Output the [x, y] coordinate of the center of the cell containing the given text.  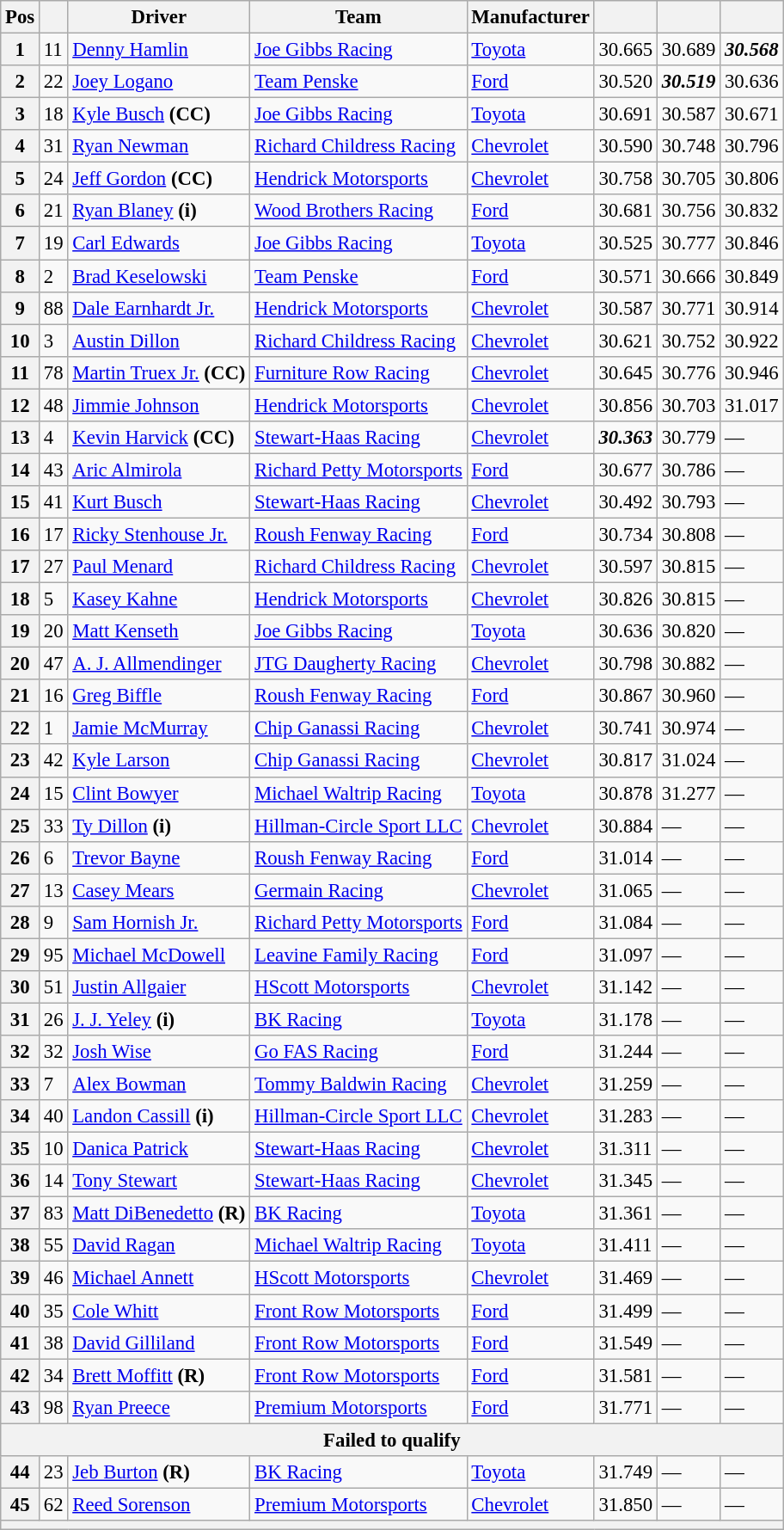
Ricky Stenhouse Jr. [159, 534]
Team [358, 17]
47 [53, 664]
30.796 [751, 146]
30.776 [688, 372]
45 [21, 1504]
39 [21, 1278]
31.749 [626, 1472]
Denny Hamlin [159, 50]
30.645 [626, 372]
30.808 [688, 534]
Clint Bowyer [159, 793]
30.820 [688, 631]
30.758 [626, 179]
30.777 [688, 243]
Carl Edwards [159, 243]
30.748 [688, 146]
31.581 [626, 1375]
Go FAS Racing [358, 1052]
Jeb Burton (R) [159, 1472]
51 [53, 987]
30.689 [688, 50]
30.884 [626, 826]
Ryan Preece [159, 1407]
Austin Dillon [159, 341]
David Gilliland [159, 1343]
Kyle Larson [159, 761]
83 [53, 1214]
Sam Hornish Jr. [159, 923]
J. J. Yeley (i) [159, 1019]
Joey Logano [159, 82]
31.549 [626, 1343]
31.244 [626, 1052]
Jimmie Johnson [159, 405]
30.741 [626, 728]
30.832 [751, 211]
30.786 [688, 470]
Casey Mears [159, 890]
30.520 [626, 82]
Driver [159, 17]
31.084 [626, 923]
Pos [21, 17]
31.411 [626, 1246]
30.705 [688, 179]
31.017 [751, 405]
30.793 [688, 502]
31.361 [626, 1214]
30.681 [626, 211]
30.878 [626, 793]
Ty Dillon (i) [159, 826]
A. J. Allmendinger [159, 664]
30.666 [688, 276]
30.817 [626, 761]
30.882 [688, 664]
31.259 [626, 1085]
8 [21, 276]
30.922 [751, 341]
Ryan Blaney (i) [159, 211]
30.867 [626, 696]
30.590 [626, 146]
31.014 [626, 857]
31.469 [626, 1278]
Kasey Kahne [159, 599]
Jeff Gordon (CC) [159, 179]
31.345 [626, 1181]
Danica Patrick [159, 1149]
JTG Daugherty Racing [358, 664]
Landon Cassill (i) [159, 1116]
30.826 [626, 599]
25 [21, 826]
30.677 [626, 470]
Tony Stewart [159, 1181]
30.798 [626, 664]
30.849 [751, 276]
30.756 [688, 211]
30.914 [751, 308]
Cole Whitt [159, 1311]
30.665 [626, 50]
62 [53, 1504]
31.065 [626, 890]
30.363 [626, 438]
31.850 [626, 1504]
Wood Brothers Racing [358, 211]
30.734 [626, 534]
Kyle Busch (CC) [159, 114]
Leavine Family Racing [358, 955]
Reed Sorenson [159, 1504]
Michael McDowell [159, 955]
Manufacturer [530, 17]
44 [21, 1472]
Matt DiBenedetto (R) [159, 1214]
55 [53, 1246]
30.703 [688, 405]
Trevor Bayne [159, 857]
Michael Annett [159, 1278]
Aric Almirola [159, 470]
31.499 [626, 1311]
30.779 [688, 438]
30.519 [688, 82]
30.806 [751, 179]
31.178 [626, 1019]
30.525 [626, 243]
Alex Bowman [159, 1085]
30.846 [751, 243]
30.946 [751, 372]
Matt Kenseth [159, 631]
Kevin Harvick (CC) [159, 438]
Dale Earnhardt Jr. [159, 308]
30.752 [688, 341]
30.597 [626, 567]
46 [53, 1278]
31.024 [688, 761]
Greg Biffle [159, 696]
Martin Truex Jr. (CC) [159, 372]
Failed to qualify [392, 1440]
Jamie McMurray [159, 728]
30.960 [688, 696]
78 [53, 372]
30.571 [626, 276]
88 [53, 308]
95 [53, 955]
98 [53, 1407]
Josh Wise [159, 1052]
David Ragan [159, 1246]
30.974 [688, 728]
Kurt Busch [159, 502]
37 [21, 1214]
Brad Keselowski [159, 276]
31.283 [626, 1116]
Tommy Baldwin Racing [358, 1085]
36 [21, 1181]
Ryan Newman [159, 146]
Furniture Row Racing [358, 372]
30.856 [626, 405]
Justin Allgaier [159, 987]
48 [53, 405]
30.771 [688, 308]
29 [21, 955]
31.277 [688, 793]
30.568 [751, 50]
Germain Racing [358, 890]
Brett Moffitt (R) [159, 1375]
30.621 [626, 341]
28 [21, 923]
31.771 [626, 1407]
30 [21, 987]
30.691 [626, 114]
31.097 [626, 955]
12 [21, 405]
31.142 [626, 987]
Paul Menard [159, 567]
31.311 [626, 1149]
30.671 [751, 114]
30.492 [626, 502]
